Find where the given text appears and provide that cell's center as (X, Y) coordinate. 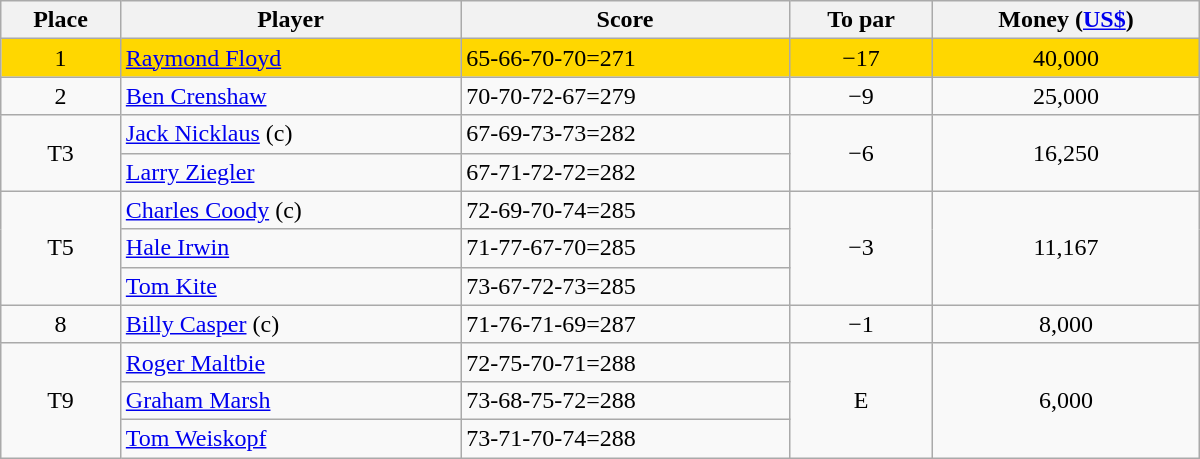
65-66-70-70=271 (626, 58)
−3 (861, 248)
67-71-72-72=282 (626, 172)
T3 (61, 153)
E (861, 400)
11,167 (1066, 248)
71-77-67-70=285 (626, 248)
73-67-72-73=285 (626, 286)
−9 (861, 96)
72-75-70-71=288 (626, 362)
Charles Coody (c) (290, 210)
Hale Irwin (290, 248)
40,000 (1066, 58)
73-68-75-72=288 (626, 400)
Player (290, 20)
8,000 (1066, 324)
To par (861, 20)
1 (61, 58)
2 (61, 96)
25,000 (1066, 96)
71-76-71-69=287 (626, 324)
−17 (861, 58)
T5 (61, 248)
Place (61, 20)
Larry Ziegler (290, 172)
Score (626, 20)
73-71-70-74=288 (626, 438)
Tom Kite (290, 286)
6,000 (1066, 400)
Jack Nicklaus (c) (290, 134)
Billy Casper (c) (290, 324)
Tom Weiskopf (290, 438)
Raymond Floyd (290, 58)
72-69-70-74=285 (626, 210)
Graham Marsh (290, 400)
Ben Crenshaw (290, 96)
−6 (861, 153)
Money (US$) (1066, 20)
67-69-73-73=282 (626, 134)
T9 (61, 400)
−1 (861, 324)
8 (61, 324)
70-70-72-67=279 (626, 96)
Roger Maltbie (290, 362)
16,250 (1066, 153)
